Extract the (X, Y) coordinate from the center of the cell holding the provided text.  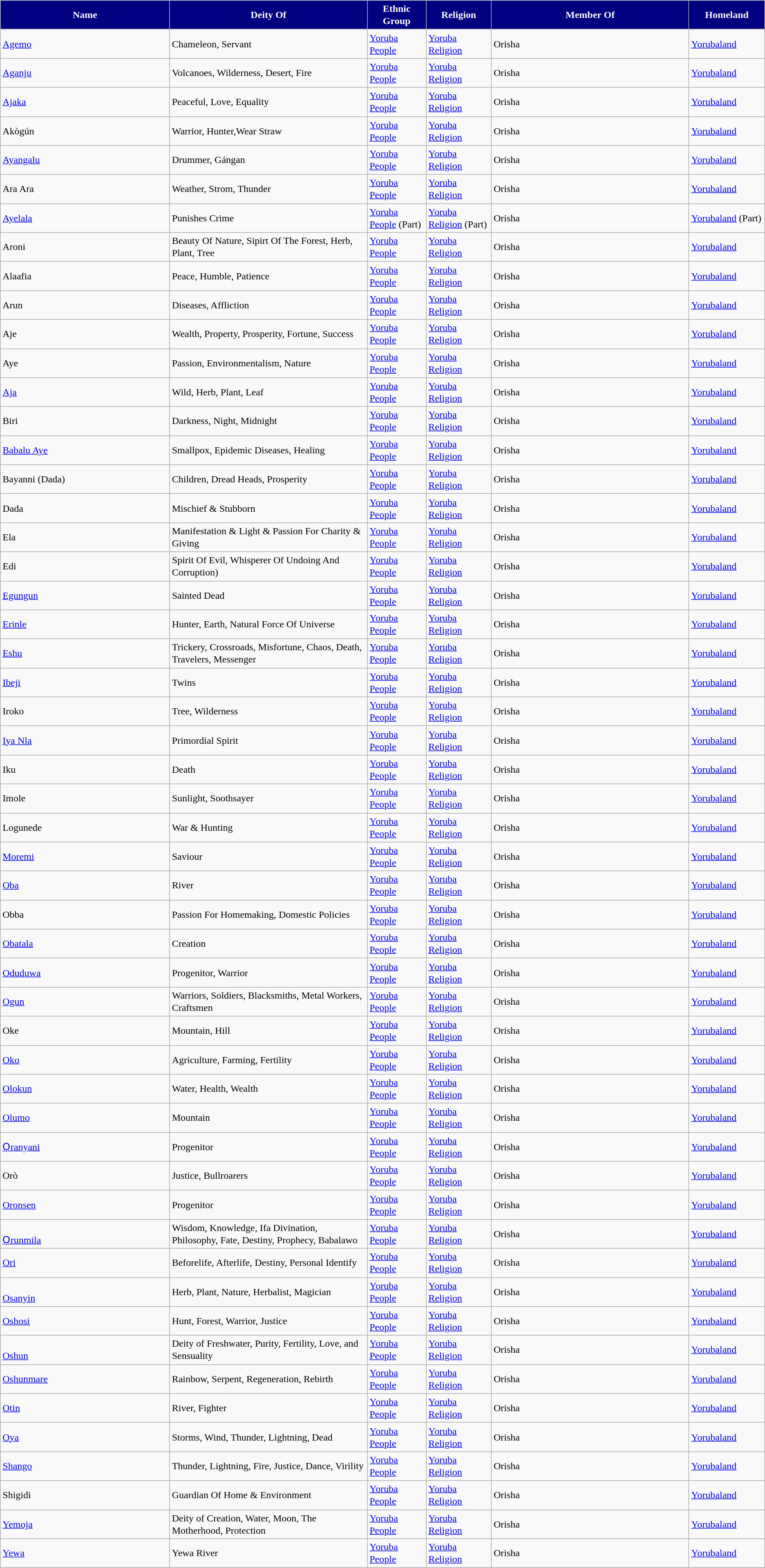
Diseases, Affliction (268, 305)
Agriculture, Farming, Fertility (268, 1059)
Biri (85, 422)
Yemoja (85, 1524)
Obba (85, 915)
Oshun (85, 1350)
Weather, Strom, Thunder (268, 189)
Ayelala (85, 218)
Aja (85, 392)
Yoruba Religion (Part) (459, 218)
Deity of Creation, Water, Moon, The Motherhood, Protection (268, 1524)
Edi (85, 566)
Homeland (727, 15)
Ajaka (85, 102)
Wealth, Property, Prosperity, Fortune, Success (268, 334)
Children, Dread Heads, Prosperity (268, 480)
Mountain (268, 1117)
Peaceful, Love, Equality (268, 102)
Alaafia (85, 276)
Spirit Of Evil, Whisperer Of Undoing And Corruption) (268, 566)
Oduduwa (85, 973)
Akògún (85, 131)
Beauty Of Nature, Sipirt Of The Forest, Herb, Plant, Tree (268, 247)
Orò (85, 1175)
Storms, Wind, Thunder, Lightning, Dead (268, 1437)
Warriors, Soldiers, Blacksmiths, Metal Workers, Craftsmen (268, 1001)
Arun (85, 305)
Justice, Bullroarers (268, 1175)
Member Of (590, 15)
Religion (459, 15)
Guardian Of Home & Environment (268, 1495)
Oshosi (85, 1321)
Shigidi (85, 1495)
Herb, Plant, Nature, Herbalist, Magician (268, 1292)
Oya (85, 1437)
River (268, 885)
Agemo (85, 44)
Ela (85, 538)
Creation (268, 943)
Eshu (85, 654)
Yewa (85, 1553)
Oke (85, 1031)
Trickery, Crossroads, Misfortune, Chaos, Death, Travelers, Messenger (268, 654)
Volcanoes, Wilderness, Desert, Fire (268, 73)
Aye (85, 364)
Twins (268, 682)
Mischief & Stubborn (268, 508)
Primordial Spirit (268, 740)
Yorubaland (Part) (727, 218)
Hunter, Earth, Natural Force Of Universe (268, 624)
Iya Nla (85, 740)
Ori (85, 1263)
Passion, Environmentalism, Nature (268, 364)
Ibeji (85, 682)
Thunder, Lightning, Fire, Justice, Dance, Virility (268, 1466)
Olokun (85, 1089)
Imole (85, 798)
Deity of Freshwater, Purity, Fertility, Love, and Sensuality (268, 1350)
Olumo (85, 1117)
Chameleon, Servant (268, 44)
Aroni (85, 247)
Yewa River (268, 1553)
Logunede (85, 827)
Death (268, 770)
Obatala (85, 943)
Moremi (85, 857)
Bayanni (Dada) (85, 480)
Beforelife, Afterlife, Destiny, Personal Identify (268, 1263)
Mountain, Hill (268, 1031)
Erinle (85, 624)
War & Hunting (268, 827)
Tree, Wilderness (268, 712)
Osanyin (85, 1292)
Punishes Crime (268, 218)
Dada (85, 508)
Ogun (85, 1001)
Wisdom, Knowledge, Ifa Divination, Philosophy, Fate, Destiny, Prophecy, Babalawo (268, 1233)
Oshunmare (85, 1379)
Peace, Humble, Patience (268, 276)
Aje (85, 334)
Sunlight, Soothsayer (268, 798)
Ayangalu (85, 160)
Aganju (85, 73)
Oronsen (85, 1205)
Wild, Herb, Plant, Leaf (268, 392)
Name (85, 15)
Iroko (85, 712)
Drummer, Gángan (268, 160)
Yoruba People (Part) (397, 218)
Manifestation & Light & Passion For Charity & Giving (268, 538)
Ethnic Group (397, 15)
Water, Health, Wealth (268, 1089)
Progenitor, Warrior (268, 973)
Warrior, Hunter,Wear Straw (268, 131)
Ara Ara (85, 189)
Darkness, Night, Midnight (268, 422)
Sainted Dead (268, 596)
Ọranyani (85, 1147)
Oko (85, 1059)
Shango (85, 1466)
Hunt, Forest, Warrior, Justice (268, 1321)
Deity Of (268, 15)
River, Fighter (268, 1408)
Saviour (268, 857)
Smallpox, Epidemic Diseases, Healing (268, 450)
Egungun (85, 596)
Babalu Aye (85, 450)
Iku (85, 770)
Ọrunmila (85, 1233)
Otin (85, 1408)
Passion For Homemaking, Domestic Policies (268, 915)
Oba (85, 885)
Rainbow, Serpent, Regeneration, Rebirth (268, 1379)
